Provide the (X, Y) coordinate of the cell's center where the given text is located.  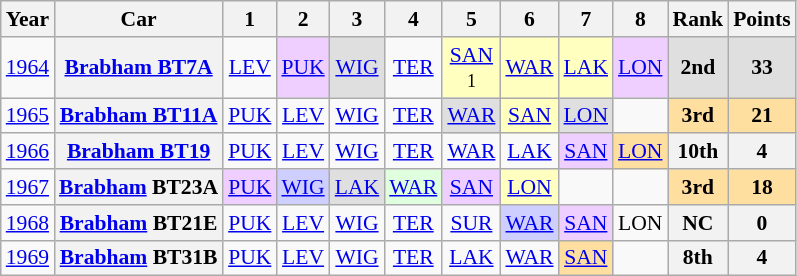
Points (762, 19)
Brabham BT19 (138, 152)
Brabham BT11A (138, 116)
1 (250, 19)
Rank (698, 19)
NC (698, 223)
33 (762, 68)
21 (762, 116)
2nd (698, 68)
8 (640, 19)
Brabham BT21E (138, 223)
1964 (28, 68)
Brabham BT7A (138, 68)
5 (471, 19)
3 (357, 19)
1968 (28, 223)
1967 (28, 187)
10th (698, 152)
8th (698, 258)
0 (762, 223)
1965 (28, 116)
6 (529, 19)
18 (762, 187)
1966 (28, 152)
Brabham BT31B (138, 258)
SUR (471, 223)
Car (138, 19)
1969 (28, 258)
Year (28, 19)
7 (586, 19)
SAN1 (471, 68)
2 (302, 19)
Brabham BT23A (138, 187)
